Identify which cell holds the provided text, then report its [X, Y] central coordinate. 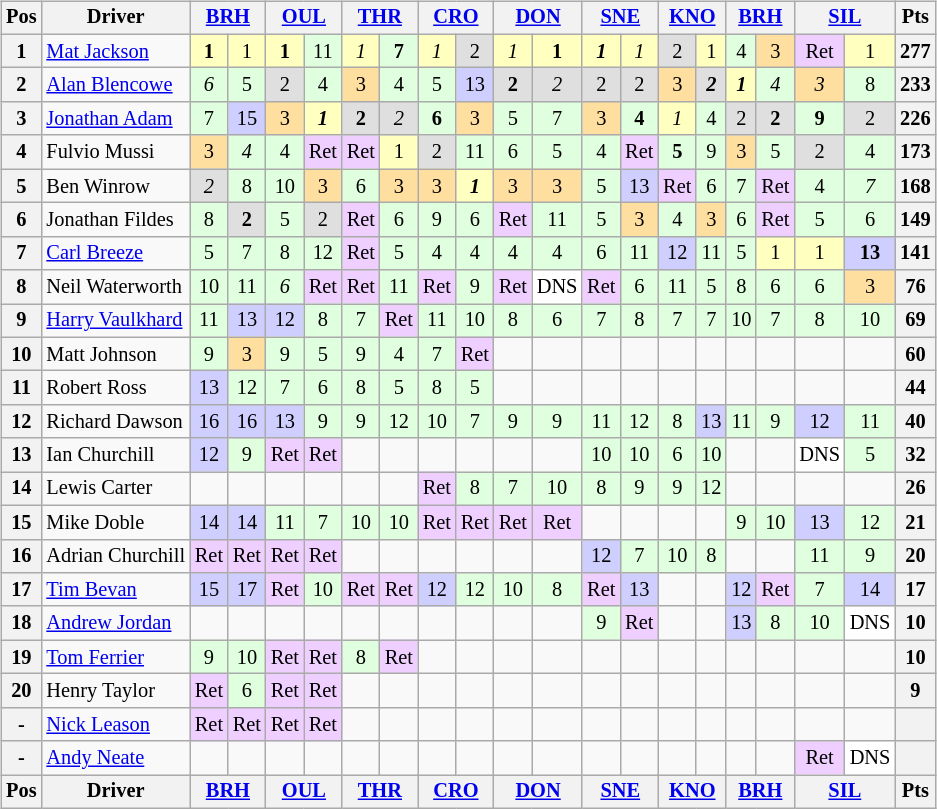
18 [21, 623]
Ben Winrow [115, 186]
149 [915, 220]
Neil Waterworth [115, 287]
Andy Neate [115, 758]
168 [915, 186]
Adrian Churchill [115, 556]
Lewis Carter [115, 489]
Jonathan Fildes [115, 220]
Carl Breeze [115, 253]
21 [915, 522]
Tim Bevan [115, 590]
Andrew Jordan [115, 623]
69 [915, 321]
Ian Churchill [115, 455]
Harry Vaulkhard [115, 321]
141 [915, 253]
40 [915, 422]
Richard Dawson [115, 422]
60 [915, 354]
277 [915, 51]
32 [915, 455]
76 [915, 287]
Henry Taylor [115, 691]
Jonathan Adam [115, 119]
226 [915, 119]
19 [21, 657]
173 [915, 152]
Matt Johnson [115, 354]
Fulvio Mussi [115, 152]
233 [915, 85]
26 [915, 489]
Tom Ferrier [115, 657]
Mike Doble [115, 522]
Mat Jackson [115, 51]
Nick Leason [115, 724]
Robert Ross [115, 388]
Alan Blencowe [115, 85]
44 [915, 388]
